Detect which cell encompasses the target text, then output its [x, y] center coordinate. 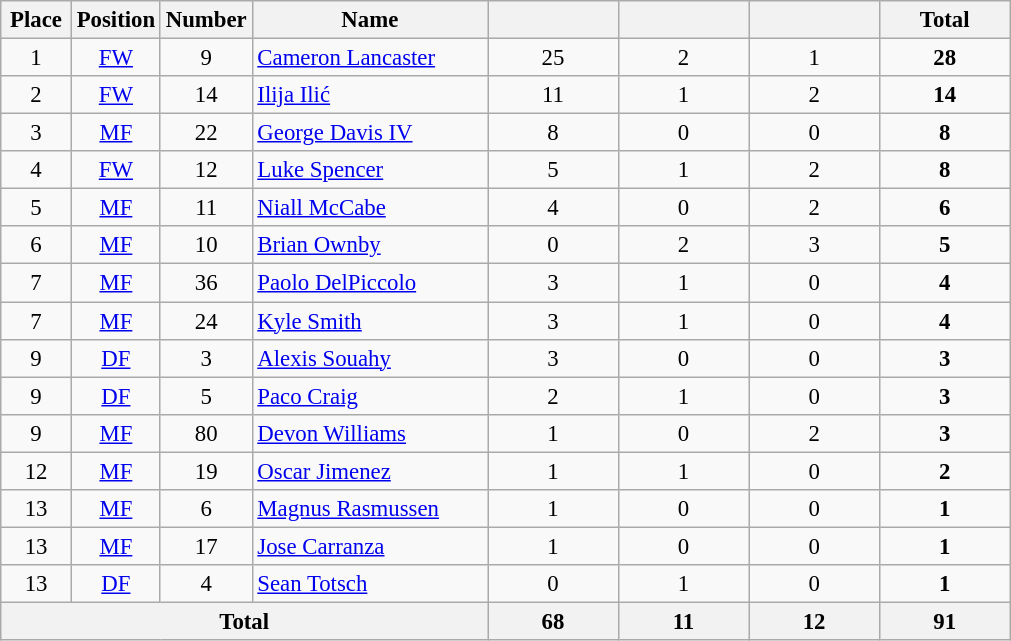
George Davis IV [370, 133]
Devon Williams [370, 433]
Sean Totsch [370, 584]
68 [554, 621]
Position [116, 20]
80 [206, 433]
19 [206, 471]
Paolo DelPiccolo [370, 283]
24 [206, 321]
Place [36, 20]
22 [206, 133]
Oscar Jimenez [370, 471]
Alexis Souahy [370, 358]
Jose Carranza [370, 546]
10 [206, 245]
Luke Spencer [370, 170]
36 [206, 283]
Magnus Rasmussen [370, 509]
Number [206, 20]
Paco Craig [370, 396]
17 [206, 546]
Kyle Smith [370, 321]
Brian Ownby [370, 245]
28 [944, 58]
Ilija Ilić [370, 95]
Name [370, 20]
91 [944, 621]
25 [554, 58]
Niall McCabe [370, 208]
Cameron Lancaster [370, 58]
